Detect which cell encompasses the target text, then output its (x, y) center coordinate. 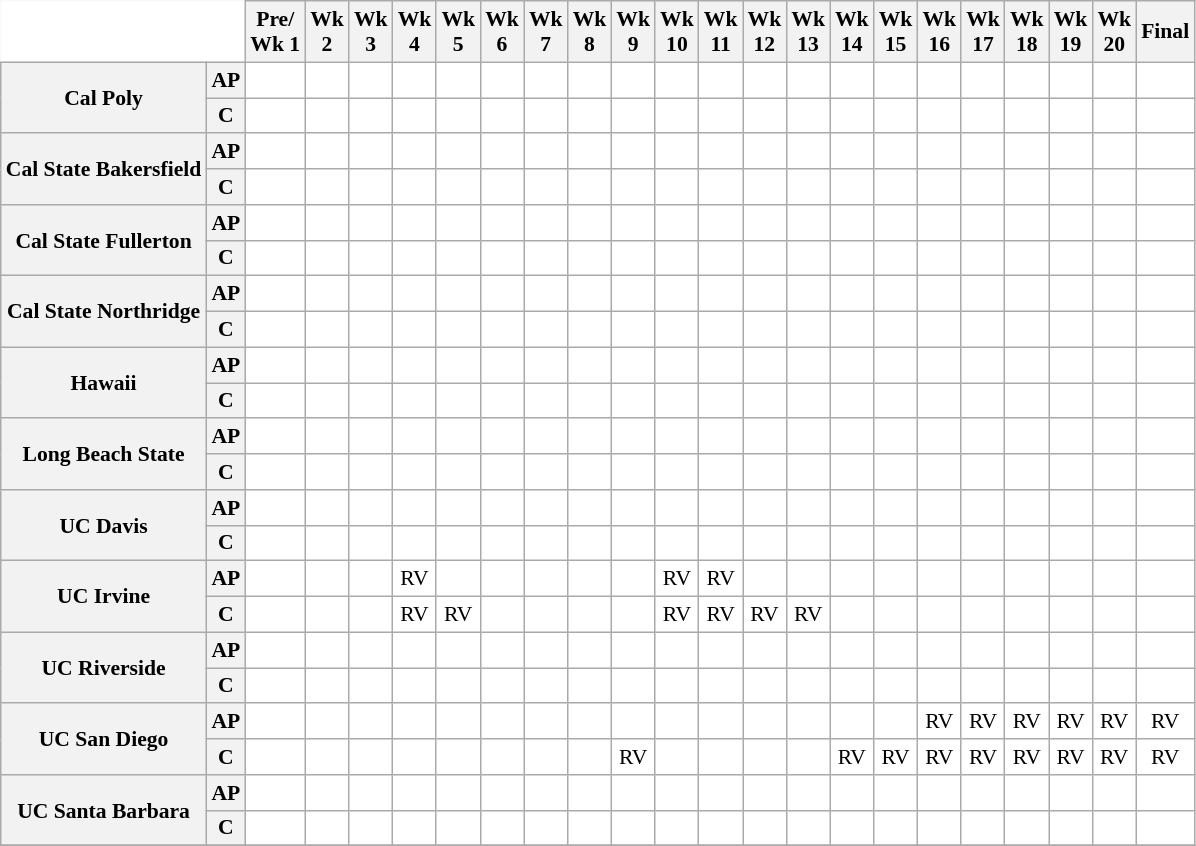
Cal State Bakersfield (104, 170)
Pre/Wk 1 (275, 32)
Wk3 (371, 32)
Wk14 (852, 32)
Final (1165, 32)
UC San Diego (104, 740)
UC Davis (104, 526)
Wk16 (939, 32)
Wk20 (1114, 32)
Wk17 (983, 32)
Wk19 (1071, 32)
Wk5 (458, 32)
Wk4 (415, 32)
Cal Poly (104, 98)
Wk8 (590, 32)
Wk15 (896, 32)
Wk9 (633, 32)
UC Santa Barbara (104, 810)
Wk6 (502, 32)
Wk10 (677, 32)
Wk12 (764, 32)
Wk7 (546, 32)
Cal State Fullerton (104, 240)
Wk11 (721, 32)
Hawaii (104, 382)
UC Irvine (104, 596)
Wk13 (808, 32)
Wk18 (1027, 32)
Long Beach State (104, 454)
Wk2 (327, 32)
UC Riverside (104, 668)
Cal State Northridge (104, 312)
